Scan for the cell matching the given text and deliver its (x, y) coordinate at center. 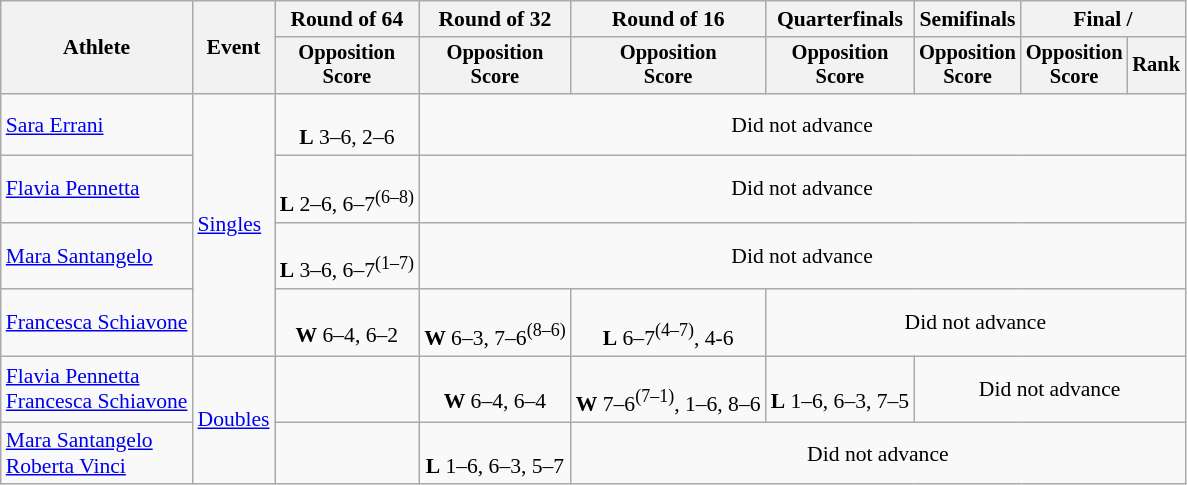
Rank (1156, 66)
L 6–7(4–7), 4-6 (668, 322)
Mara Santangelo (97, 256)
L 3–6, 2–6 (347, 124)
W 7–6(7–1), 1–6, 8–6 (668, 390)
W 6–4, 6–4 (495, 390)
L 1–6, 6–3, 7–5 (840, 390)
Round of 32 (495, 19)
Sara Errani (97, 124)
W 6–3, 7–6(8–6) (495, 322)
Final / (1103, 19)
L 2–6, 6–7(6–8) (347, 190)
Flavia Pennetta (97, 190)
Quarterfinals (840, 19)
W 6–4, 6–2 (347, 322)
L 1–6, 6–3, 5–7 (495, 454)
Event (233, 48)
Athlete (97, 48)
Mara SantangeloRoberta Vinci (97, 454)
Round of 16 (668, 19)
L 3–6, 6–7(1–7) (347, 256)
Semifinals (968, 19)
Doubles (233, 420)
Round of 64 (347, 19)
Flavia PennettaFrancesca Schiavone (97, 390)
Francesca Schiavone (97, 322)
Singles (233, 225)
